Find where the given text appears and provide that cell's center as (x, y) coordinate. 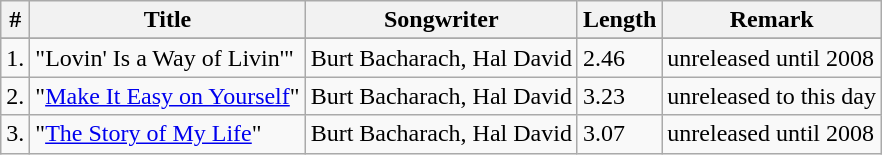
"Make It Easy on Yourself" (168, 96)
3.07 (619, 134)
2. (16, 96)
unreleased to this day (772, 96)
Length (619, 20)
Remark (772, 20)
Title (168, 20)
3.23 (619, 96)
# (16, 20)
"The Story of My Life" (168, 134)
2.46 (619, 58)
3. (16, 134)
"Lovin' Is a Way of Livin'" (168, 58)
1. (16, 58)
Songwriter (441, 20)
